Return the (X, Y) coordinate for the center point of the cell that contains the specified text.  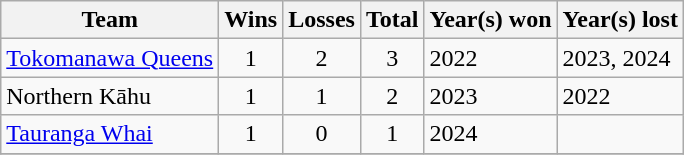
0 (322, 134)
2023, 2024 (620, 58)
Tokomanawa Queens (110, 58)
Team (110, 20)
Wins (251, 20)
Northern Kāhu (110, 96)
Total (392, 20)
Tauranga Whai (110, 134)
Losses (322, 20)
3 (392, 58)
Year(s) won (490, 20)
2023 (490, 96)
Year(s) lost (620, 20)
2024 (490, 134)
